Output the (X, Y) coordinate of the center of the cell containing the given text.  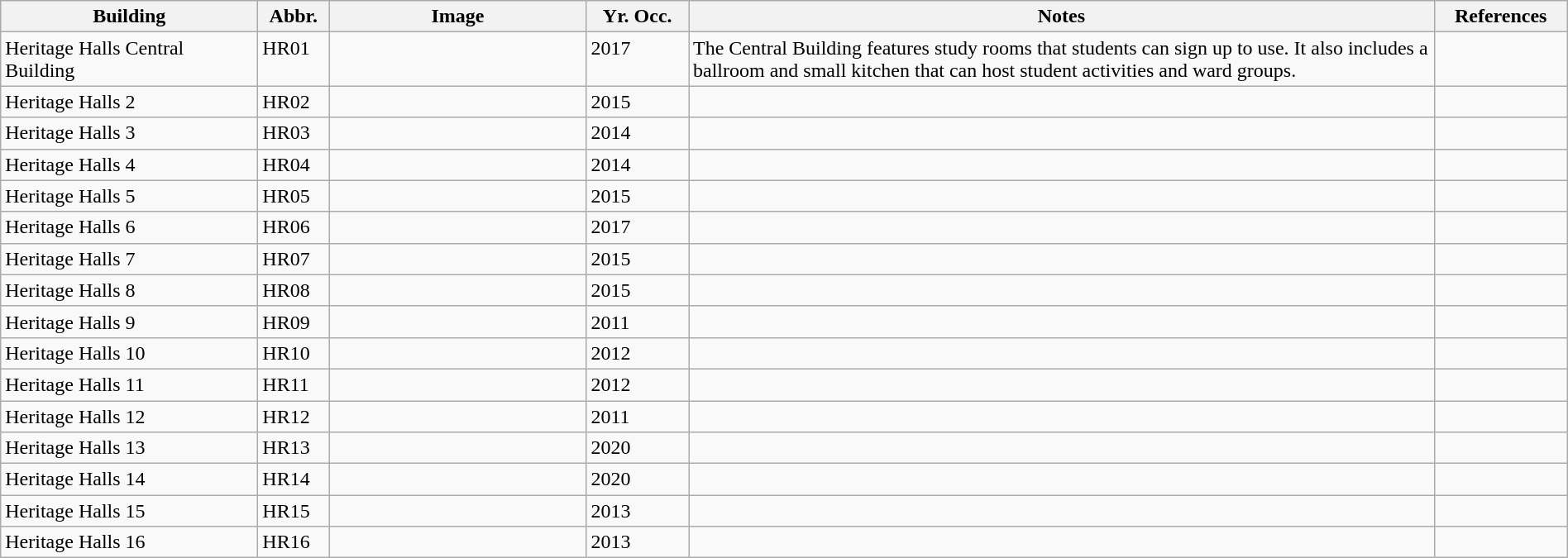
HR14 (294, 479)
HR08 (294, 290)
HR04 (294, 165)
Heritage Halls 11 (129, 384)
HR10 (294, 353)
HR15 (294, 511)
Heritage Halls 2 (129, 102)
Heritage Halls Central Building (129, 60)
HR07 (294, 259)
Heritage Halls 6 (129, 227)
Heritage Halls 14 (129, 479)
HR13 (294, 448)
HR12 (294, 416)
HR06 (294, 227)
Heritage Halls 8 (129, 290)
Heritage Halls 4 (129, 165)
HR02 (294, 102)
Heritage Halls 13 (129, 448)
Abbr. (294, 17)
HR09 (294, 322)
Heritage Halls 3 (129, 133)
HR11 (294, 384)
HR01 (294, 60)
Heritage Halls 7 (129, 259)
Heritage Halls 5 (129, 196)
Heritage Halls 15 (129, 511)
Heritage Halls 10 (129, 353)
References (1500, 17)
HR16 (294, 542)
Building (129, 17)
Image (458, 17)
HR03 (294, 133)
Yr. Occ. (638, 17)
HR05 (294, 196)
Heritage Halls 16 (129, 542)
Heritage Halls 12 (129, 416)
Notes (1061, 17)
Heritage Halls 9 (129, 322)
